Scan for the cell matching the given text and deliver its [X, Y] coordinate at center. 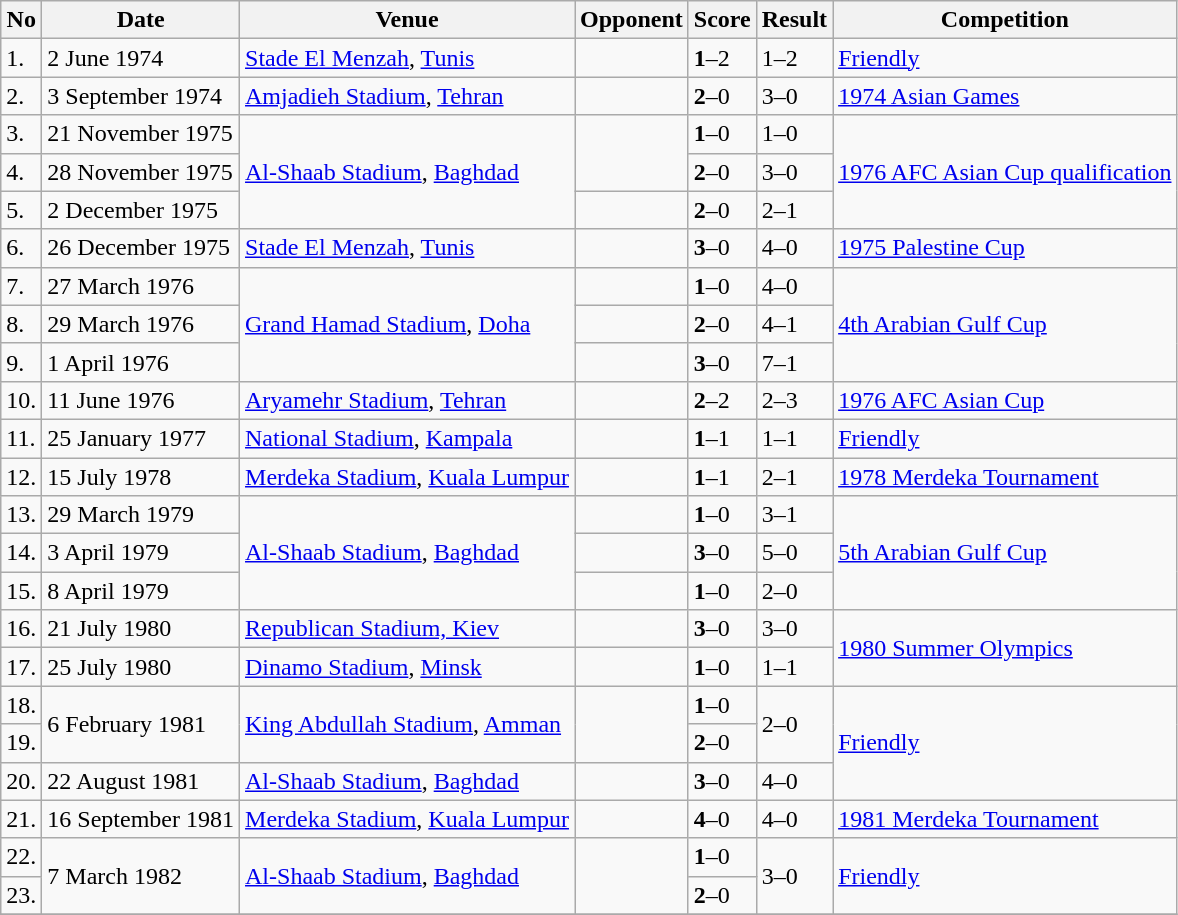
7–1 [794, 362]
2 June 1974 [141, 58]
14. [22, 553]
5. [22, 210]
16 September 1981 [141, 819]
21 July 1980 [141, 629]
25 January 1977 [141, 438]
3 April 1979 [141, 553]
6 February 1981 [141, 724]
25 July 1980 [141, 667]
2. [22, 96]
Competition [1005, 20]
National Stadium, Kampala [408, 438]
Opponent [631, 20]
8 April 1979 [141, 591]
2–3 [794, 400]
19. [22, 743]
4. [22, 172]
22 August 1981 [141, 781]
13. [22, 515]
20. [22, 781]
7 March 1982 [141, 876]
Result [794, 20]
17. [22, 667]
28 November 1975 [141, 172]
1980 Summer Olympics [1005, 648]
15 July 1978 [141, 477]
Grand Hamad Stadium, Doha [408, 324]
4th Arabian Gulf Cup [1005, 324]
21. [22, 819]
29 March 1979 [141, 515]
16. [22, 629]
1976 AFC Asian Cup qualification [1005, 172]
4–1 [794, 324]
8. [22, 324]
5–0 [794, 553]
12. [22, 477]
Score [722, 20]
22. [22, 857]
King Abdullah Stadium, Amman [408, 724]
3 September 1974 [141, 96]
21 November 1975 [141, 134]
6. [22, 248]
9. [22, 362]
1978 Merdeka Tournament [1005, 477]
15. [22, 591]
1975 Palestine Cup [1005, 248]
1. [22, 58]
7. [22, 286]
27 March 1976 [141, 286]
Republican Stadium, Kiev [408, 629]
2 December 1975 [141, 210]
Aryamehr Stadium, Tehran [408, 400]
3–1 [794, 515]
23. [22, 895]
11. [22, 438]
1981 Merdeka Tournament [1005, 819]
10. [22, 400]
1974 Asian Games [1005, 96]
Dinamo Stadium, Minsk [408, 667]
2–2 [722, 400]
Venue [408, 20]
11 June 1976 [141, 400]
Amjadieh Stadium, Tehran [408, 96]
3. [22, 134]
18. [22, 705]
Date [141, 20]
No [22, 20]
26 December 1975 [141, 248]
29 March 1976 [141, 324]
1 April 1976 [141, 362]
1976 AFC Asian Cup [1005, 400]
5th Arabian Gulf Cup [1005, 553]
